Capture the cell that displays the provided text and extract its (x, y) central coordinate. 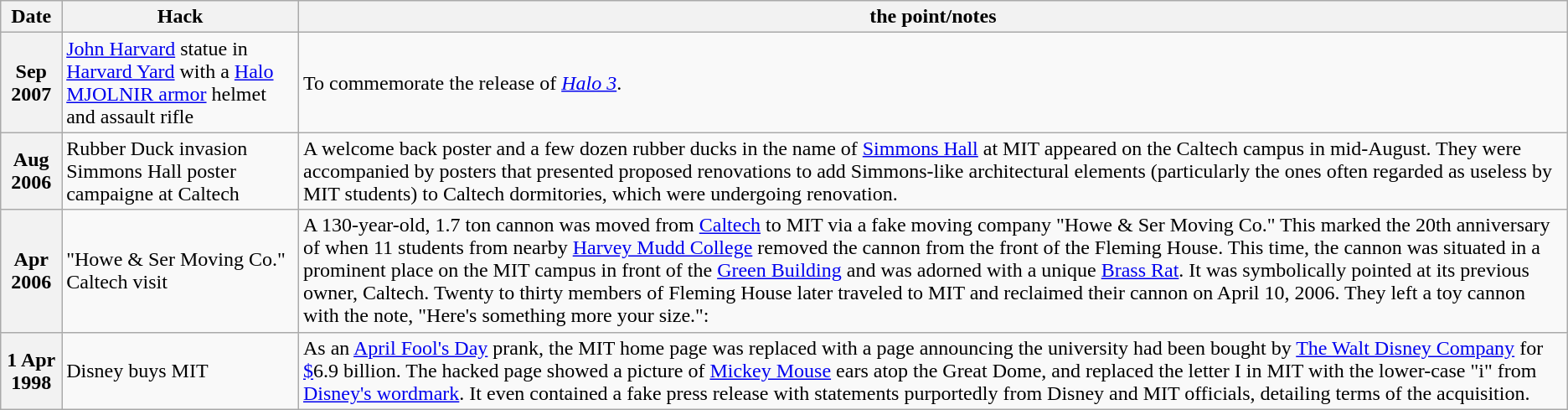
Aug 2006 (32, 171)
the point/notes (933, 17)
Apr 2006 (32, 271)
Disney buys MIT (181, 371)
"Howe & Ser Moving Co." Caltech visit (181, 271)
John Harvard statue in Harvard Yard with a Halo MJOLNIR armor helmet and assault rifle (181, 82)
To commemorate the release of Halo 3. (933, 82)
Hack (181, 17)
Rubber Duck invasion Simmons Hall poster campaigne at Caltech (181, 171)
1 Apr 1998 (32, 371)
Date (32, 17)
Sep 2007 (32, 82)
